Search for the cell housing the specified text and yield its (X, Y) center coordinate. 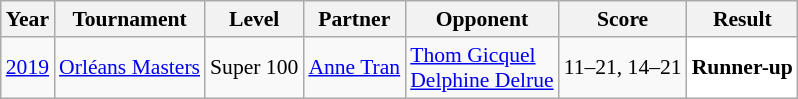
Tournament (130, 19)
Year (28, 19)
Runner-up (742, 68)
Orléans Masters (130, 68)
Score (623, 19)
Level (254, 19)
Opponent (482, 19)
Thom Gicquel Delphine Delrue (482, 68)
Super 100 (254, 68)
Partner (354, 19)
11–21, 14–21 (623, 68)
Result (742, 19)
2019 (28, 68)
Anne Tran (354, 68)
